Detect which cell encompasses the target text, then output its (x, y) center coordinate. 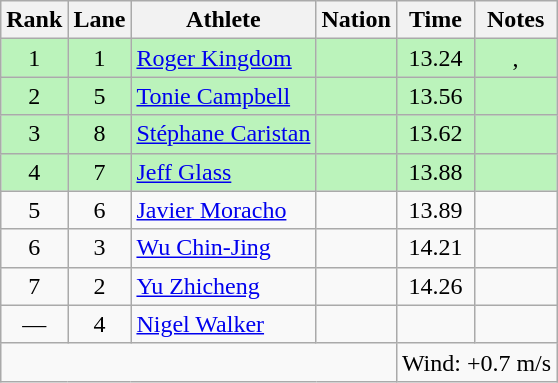
Wu Chin-Jing (224, 248)
13.56 (435, 96)
Stéphane Caristan (224, 134)
Notes (515, 20)
Nigel Walker (224, 324)
Yu Zhicheng (224, 286)
Jeff Glass (224, 172)
Time (435, 20)
13.88 (435, 172)
Javier Moracho (224, 210)
Athlete (224, 20)
13.89 (435, 210)
Rank (34, 20)
, (515, 58)
13.62 (435, 134)
8 (100, 134)
14.26 (435, 286)
Roger Kingdom (224, 58)
Wind: +0.7 m/s (476, 362)
Tonie Campbell (224, 96)
13.24 (435, 58)
Lane (100, 20)
— (34, 324)
Nation (356, 20)
14.21 (435, 248)
